Capture the cell that displays the provided text and extract its (X, Y) central coordinate. 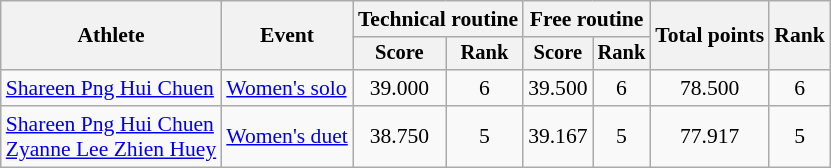
Shareen Png Hui ChuenZyanne Lee Zhien Huey (111, 136)
Free routine (586, 19)
Women's duet (287, 136)
39.167 (558, 136)
Technical routine (438, 19)
Event (287, 36)
39.000 (400, 88)
38.750 (400, 136)
Total points (710, 36)
Women's solo (287, 88)
39.500 (558, 88)
Athlete (111, 36)
78.500 (710, 88)
77.917 (710, 136)
Shareen Png Hui Chuen (111, 88)
